Provide the (X, Y) coordinate of the cell's center where the given text is located.  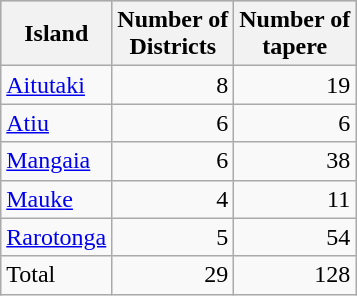
128 (295, 275)
Mangaia (56, 161)
38 (295, 161)
Number ofDistricts (173, 34)
Island (56, 34)
Total (56, 275)
29 (173, 275)
19 (295, 85)
8 (173, 85)
Rarotonga (56, 237)
11 (295, 199)
Mauke (56, 199)
4 (173, 199)
5 (173, 237)
Aitutaki (56, 85)
54 (295, 237)
Atiu (56, 123)
Number oftapere (295, 34)
